Output the [x, y] coordinate of the center of the cell containing the given text.  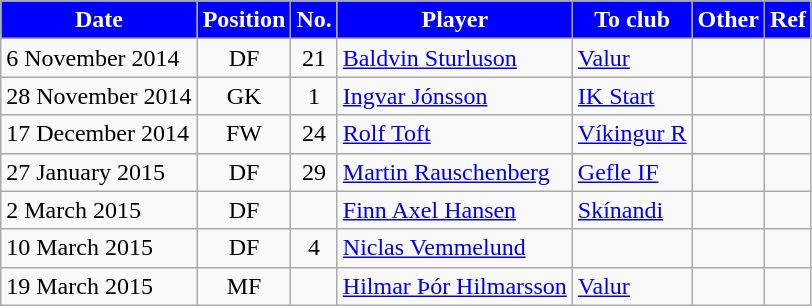
To club [632, 20]
Rolf Toft [454, 134]
Niclas Vemmelund [454, 248]
29 [314, 172]
GK [244, 96]
Víkingur R [632, 134]
Hilmar Þór Hilmarsson [454, 286]
No. [314, 20]
27 January 2015 [99, 172]
MF [244, 286]
Other [728, 20]
Ingvar Jónsson [454, 96]
Finn Axel Hansen [454, 210]
6 November 2014 [99, 58]
Player [454, 20]
Position [244, 20]
1 [314, 96]
FW [244, 134]
IK Start [632, 96]
28 November 2014 [99, 96]
2 March 2015 [99, 210]
17 December 2014 [99, 134]
Ref [788, 20]
Date [99, 20]
Skínandi [632, 210]
10 March 2015 [99, 248]
Baldvin Sturluson [454, 58]
4 [314, 248]
19 March 2015 [99, 286]
Gefle IF [632, 172]
24 [314, 134]
Martin Rauschenberg [454, 172]
21 [314, 58]
